Capture the cell that displays the provided text and extract its (x, y) central coordinate. 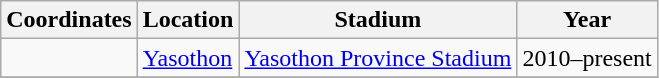
Stadium (378, 20)
2010–present (587, 58)
Year (587, 20)
Yasothon Province Stadium (378, 58)
Location (188, 20)
Coordinates (69, 20)
Yasothon (188, 58)
